From the cell containing the given text, extract its center point as (x, y) coordinate. 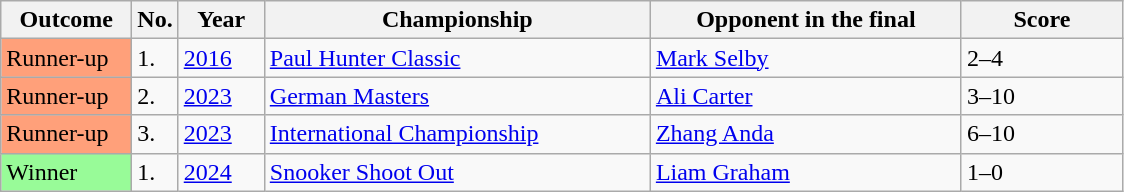
Winner (66, 172)
Ali Carter (806, 96)
1–0 (1042, 172)
Mark Selby (806, 58)
No. (155, 20)
2. (155, 96)
2016 (221, 58)
Snooker Shoot Out (457, 172)
3. (155, 134)
International Championship (457, 134)
German Masters (457, 96)
Liam Graham (806, 172)
Score (1042, 20)
Outcome (66, 20)
Opponent in the final (806, 20)
2–4 (1042, 58)
3–10 (1042, 96)
2024 (221, 172)
Year (221, 20)
Zhang Anda (806, 134)
Championship (457, 20)
6–10 (1042, 134)
Paul Hunter Classic (457, 58)
